Pinpoint the cell where the given text exists, returning its [X, Y] midpoint coordinate. 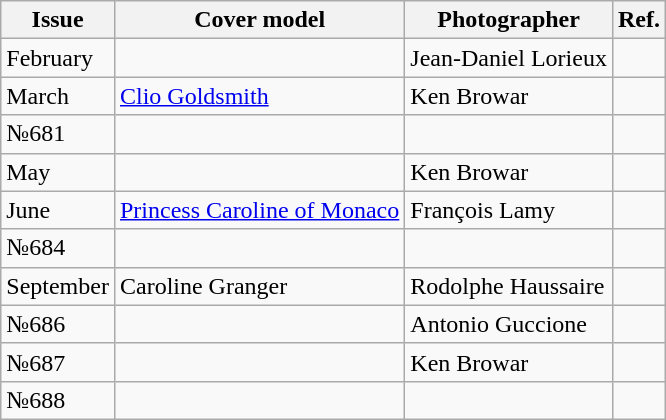
François Lamy [509, 210]
Issue [58, 20]
Rodolphe Haussaire [509, 286]
February [58, 58]
Jean-Daniel Lorieux [509, 58]
March [58, 96]
Clio Goldsmith [259, 96]
Cover model [259, 20]
№688 [58, 400]
№687 [58, 362]
Ref. [638, 20]
Princess Caroline of Monaco [259, 210]
Antonio Guccione [509, 324]
June [58, 210]
№686 [58, 324]
May [58, 172]
September [58, 286]
№684 [58, 248]
Caroline Granger [259, 286]
Photographer [509, 20]
№681 [58, 134]
